Output the (X, Y) coordinate of the center of the cell containing the given text.  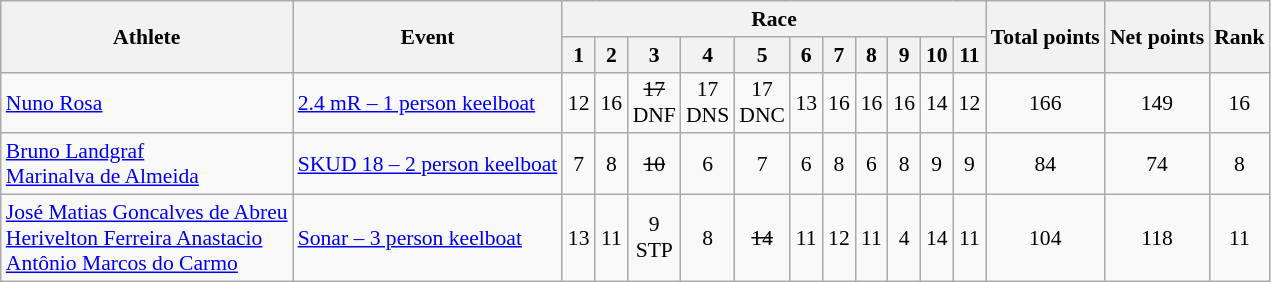
9 STP (654, 238)
166 (1046, 102)
1 (578, 55)
2 (612, 55)
Event (428, 36)
17 DNS (708, 102)
Net points (1157, 36)
Sonar – 3 person keelboat (428, 238)
84 (1046, 164)
Nuno Rosa (147, 102)
José Matias Goncalves de AbreuHerivelton Ferreira AnastacioAntônio Marcos do Carmo (147, 238)
2.4 mR – 1 person keelboat (428, 102)
5 (762, 55)
17 DNC (762, 102)
Total points (1046, 36)
SKUD 18 – 2 person keelboat (428, 164)
3 (654, 55)
104 (1046, 238)
Rank (1240, 36)
118 (1157, 238)
Bruno LandgrafMarinalva de Almeida (147, 164)
Athlete (147, 36)
17 DNF (654, 102)
74 (1157, 164)
Race (774, 19)
149 (1157, 102)
